Scan for the cell matching the given text and deliver its [X, Y] coordinate at center. 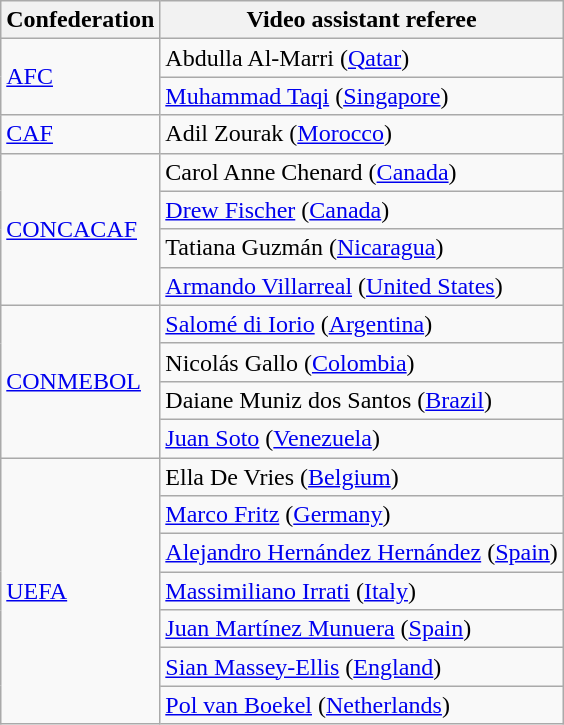
CONCACAF [80, 229]
Daiane Muniz dos Santos (Brazil) [362, 400]
AFC [80, 77]
Pol van Boekel (Netherlands) [362, 705]
Abdulla Al-Marri (Qatar) [362, 58]
UEFA [80, 591]
Confederation [80, 20]
Adil Zourak (Morocco) [362, 134]
Tatiana Guzmán (Nicaragua) [362, 248]
Ella De Vries (Belgium) [362, 477]
Massimiliano Irrati (Italy) [362, 591]
Drew Fischer (Canada) [362, 210]
Muhammad Taqi (Singapore) [362, 96]
Video assistant referee [362, 20]
CAF [80, 134]
Juan Martínez Munuera (Spain) [362, 629]
Nicolás Gallo (Colombia) [362, 362]
Alejandro Hernández Hernández (Spain) [362, 553]
Marco Fritz (Germany) [362, 515]
Juan Soto (Venezuela) [362, 438]
Carol Anne Chenard (Canada) [362, 172]
Armando Villarreal (United States) [362, 286]
CONMEBOL [80, 381]
Sian Massey-Ellis (England) [362, 667]
Salomé di Iorio (Argentina) [362, 324]
